Identify which cell holds the provided text, then report its (x, y) central coordinate. 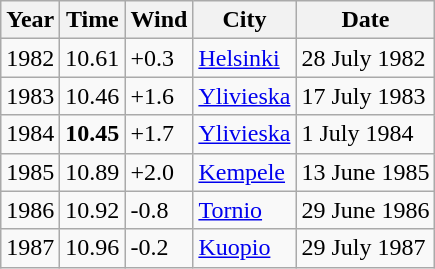
+1.6 (159, 96)
1 July 1984 (366, 134)
1987 (30, 248)
13 June 1985 (366, 172)
City (244, 20)
Kempele (244, 172)
Year (30, 20)
-0.2 (159, 248)
10.61 (92, 58)
+2.0 (159, 172)
29 June 1986 (366, 210)
-0.8 (159, 210)
1982 (30, 58)
Tornio (244, 210)
10.92 (92, 210)
29 July 1987 (366, 248)
Date (366, 20)
1986 (30, 210)
10.96 (92, 248)
10.46 (92, 96)
17 July 1983 (366, 96)
28 July 1982 (366, 58)
10.45 (92, 134)
+1.7 (159, 134)
Wind (159, 20)
1985 (30, 172)
1984 (30, 134)
Helsinki (244, 58)
+0.3 (159, 58)
Kuopio (244, 248)
Time (92, 20)
1983 (30, 96)
10.89 (92, 172)
